Identify which cell holds the provided text, then report its [X, Y] central coordinate. 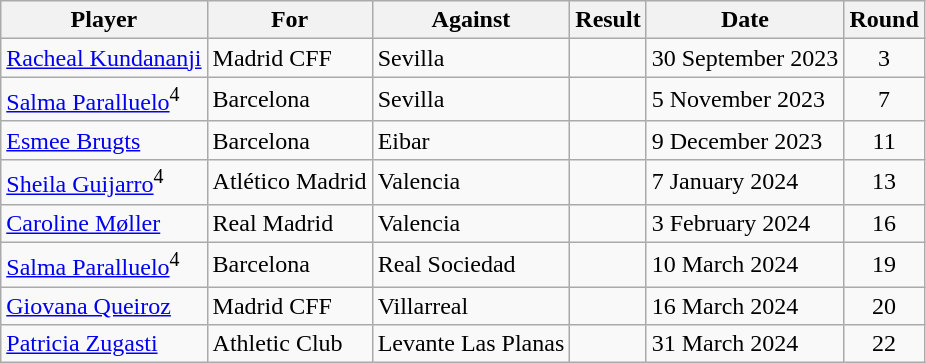
Esmee Brugts [104, 140]
Against [471, 20]
Sheila Guijarro4 [104, 182]
10 March 2024 [745, 264]
Real Madrid [290, 223]
3 [884, 58]
Round [884, 20]
Date [745, 20]
3 February 2024 [745, 223]
22 [884, 344]
9 December 2023 [745, 140]
11 [884, 140]
Eibar [471, 140]
Caroline Møller [104, 223]
Player [104, 20]
Villarreal [471, 306]
7 [884, 100]
16 [884, 223]
16 March 2024 [745, 306]
Atlético Madrid [290, 182]
Athletic Club [290, 344]
20 [884, 306]
Result [608, 20]
30 September 2023 [745, 58]
13 [884, 182]
For [290, 20]
Giovana Queiroz [104, 306]
5 November 2023 [745, 100]
Real Sociedad [471, 264]
19 [884, 264]
Patricia Zugasti [104, 344]
Levante Las Planas [471, 344]
7 January 2024 [745, 182]
31 March 2024 [745, 344]
Racheal Kundananji [104, 58]
